Determine the [x, y] coordinate at the center of the cell enclosing the given text.  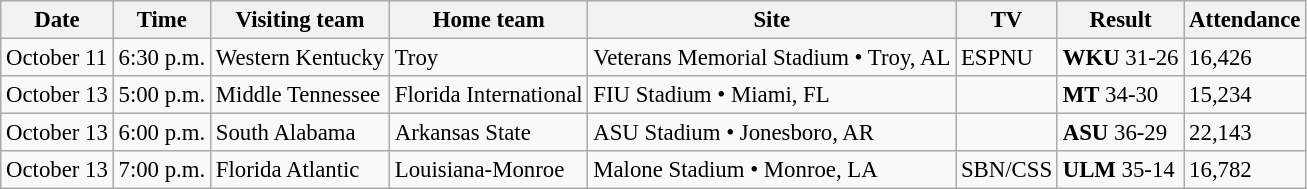
ULM 35-14 [1120, 170]
Florida Atlantic [300, 170]
WKU 31-26 [1120, 58]
16,426 [1245, 58]
7:00 p.m. [162, 170]
Site [772, 20]
6:30 p.m. [162, 58]
FIU Stadium • Miami, FL [772, 95]
Date [57, 20]
Home team [488, 20]
October 11 [57, 58]
Result [1120, 20]
16,782 [1245, 170]
Louisiana-Monroe [488, 170]
Middle Tennessee [300, 95]
Malone Stadium • Monroe, LA [772, 170]
Attendance [1245, 20]
TV [1007, 20]
22,143 [1245, 133]
ASU 36-29 [1120, 133]
MT 34-30 [1120, 95]
Western Kentucky [300, 58]
Veterans Memorial Stadium • Troy, AL [772, 58]
Arkansas State [488, 133]
Troy [488, 58]
South Alabama [300, 133]
6:00 p.m. [162, 133]
SBN/CSS [1007, 170]
Time [162, 20]
15,234 [1245, 95]
ESPNU [1007, 58]
Florida International [488, 95]
Visiting team [300, 20]
ASU Stadium • Jonesboro, AR [772, 133]
5:00 p.m. [162, 95]
